For the text-containing cell, return its midpoint in (X, Y) coordinate format. 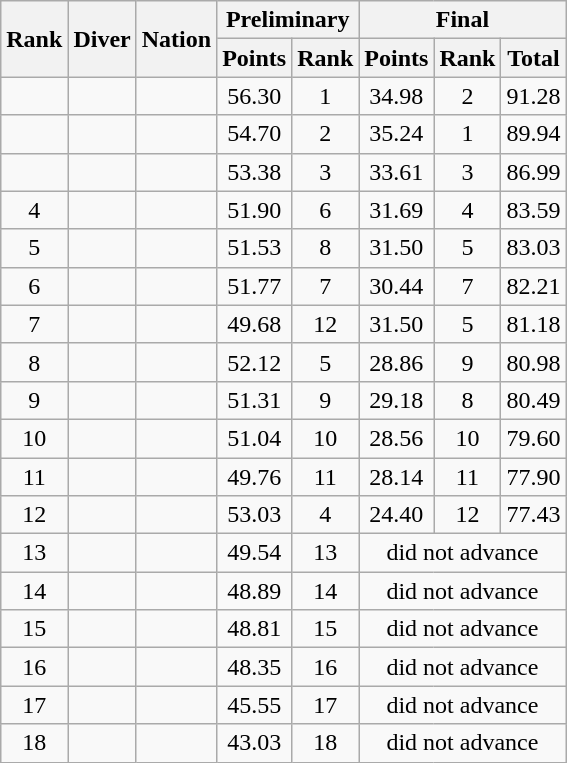
43.03 (254, 743)
52.12 (254, 362)
51.53 (254, 248)
56.30 (254, 96)
35.24 (396, 134)
24.40 (396, 515)
77.90 (534, 477)
83.59 (534, 210)
80.98 (534, 362)
82.21 (534, 286)
33.61 (396, 172)
49.54 (254, 553)
30.44 (396, 286)
Total (534, 58)
53.38 (254, 172)
54.70 (254, 134)
81.18 (534, 324)
86.99 (534, 172)
45.55 (254, 705)
49.68 (254, 324)
29.18 (396, 400)
Final (462, 20)
28.56 (396, 438)
79.60 (534, 438)
91.28 (534, 96)
48.35 (254, 667)
77.43 (534, 515)
51.77 (254, 286)
28.14 (396, 477)
49.76 (254, 477)
53.03 (254, 515)
48.81 (254, 629)
48.89 (254, 591)
51.90 (254, 210)
89.94 (534, 134)
80.49 (534, 400)
34.98 (396, 96)
51.31 (254, 400)
28.86 (396, 362)
Nation (176, 39)
83.03 (534, 248)
Preliminary (288, 20)
51.04 (254, 438)
31.69 (396, 210)
Diver (102, 39)
